Pinpoint the cell where the given text exists, returning its [X, Y] midpoint coordinate. 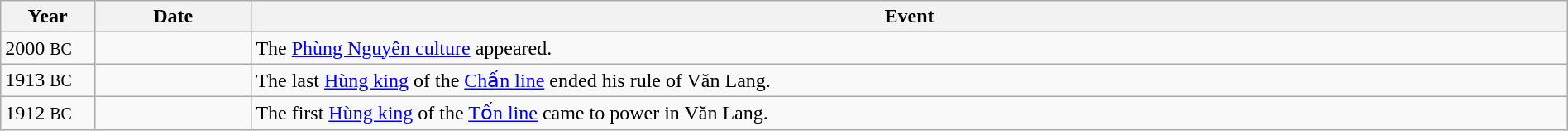
Year [48, 17]
Event [910, 17]
1913 BC [48, 80]
The last Hùng king of the Chấn line ended his rule of Văn Lang. [910, 80]
2000 BC [48, 48]
The first Hùng king of the Tốn line came to power in Văn Lang. [910, 113]
Date [172, 17]
1912 BC [48, 113]
The Phùng Nguyên culture appeared. [910, 48]
